Pinpoint the cell where the given text exists, returning its [x, y] midpoint coordinate. 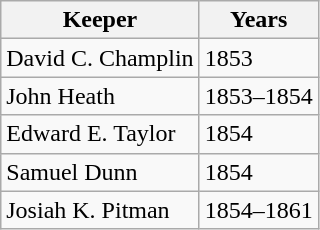
Samuel Dunn [100, 172]
1854–1861 [258, 210]
1853 [258, 58]
Josiah K. Pitman [100, 210]
Keeper [100, 20]
Edward E. Taylor [100, 134]
Years [258, 20]
John Heath [100, 96]
1853–1854 [258, 96]
David C. Champlin [100, 58]
